Scan for the cell matching the given text and deliver its [X, Y] coordinate at center. 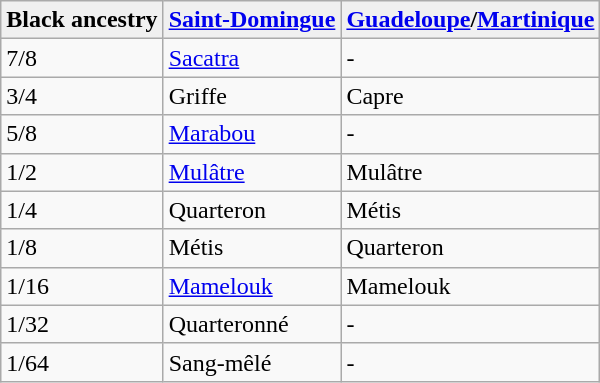
Saint-Domingue [252, 20]
Quarteronné [252, 324]
5/8 [82, 134]
Sang-mêlé [252, 362]
Griffe [252, 96]
1/2 [82, 172]
1/16 [82, 286]
3/4 [82, 96]
Sacatra [252, 58]
1/4 [82, 210]
1/64 [82, 362]
Capre [470, 96]
Guadeloupe/Martinique [470, 20]
Marabou [252, 134]
1/32 [82, 324]
7/8 [82, 58]
1/8 [82, 248]
Black ancestry [82, 20]
